Output the (x, y) coordinate of the center of the cell containing the given text.  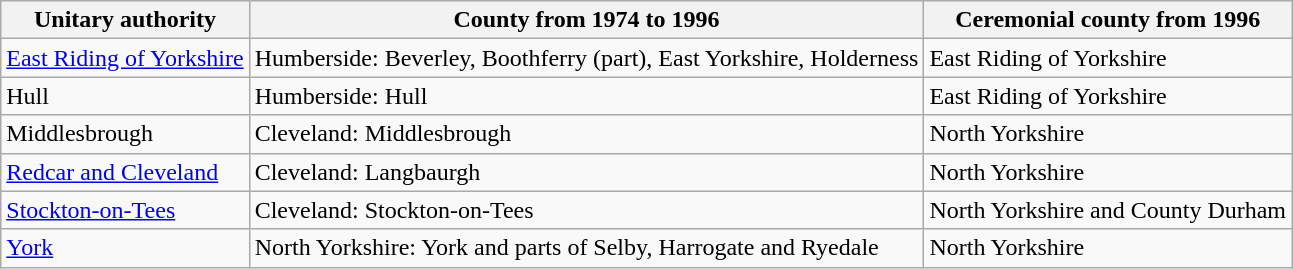
Cleveland: Langbaurgh (586, 172)
North Yorkshire and County Durham (1108, 210)
Redcar and Cleveland (125, 172)
Cleveland: Stockton-on-Tees (586, 210)
Middlesbrough (125, 134)
Ceremonial county from 1996 (1108, 20)
Stockton-on-Tees (125, 210)
North Yorkshire: York and parts of Selby, Harrogate and Ryedale (586, 248)
Unitary authority (125, 20)
York (125, 248)
Cleveland: Middlesbrough (586, 134)
Hull (125, 96)
Humberside: Hull (586, 96)
Humberside: Beverley, Boothferry (part), East Yorkshire, Holderness (586, 58)
County from 1974 to 1996 (586, 20)
